Scan for the cell matching the given text and deliver its [X, Y] coordinate at center. 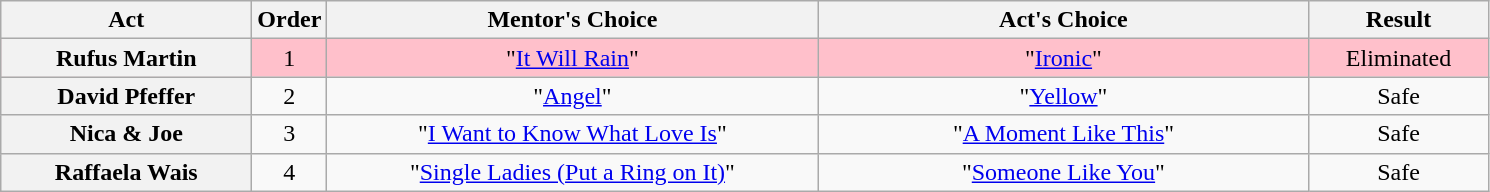
"A Moment Like This" [1064, 134]
Rufus Martin [126, 58]
Act [126, 20]
"Yellow" [1064, 96]
"I Want to Know What Love Is" [572, 134]
Nica & Joe [126, 134]
David Pfeffer [126, 96]
Raffaela Wais [126, 172]
"Angel" [572, 96]
"Ironic" [1064, 58]
3 [290, 134]
"It Will Rain" [572, 58]
"Single Ladies (Put a Ring on It)" [572, 172]
2 [290, 96]
Eliminated [1398, 58]
"Someone Like You" [1064, 172]
4 [290, 172]
1 [290, 58]
Mentor's Choice [572, 20]
Act's Choice [1064, 20]
Order [290, 20]
Result [1398, 20]
